Provide the [X, Y] coordinate of the cell's center where the given text is located.  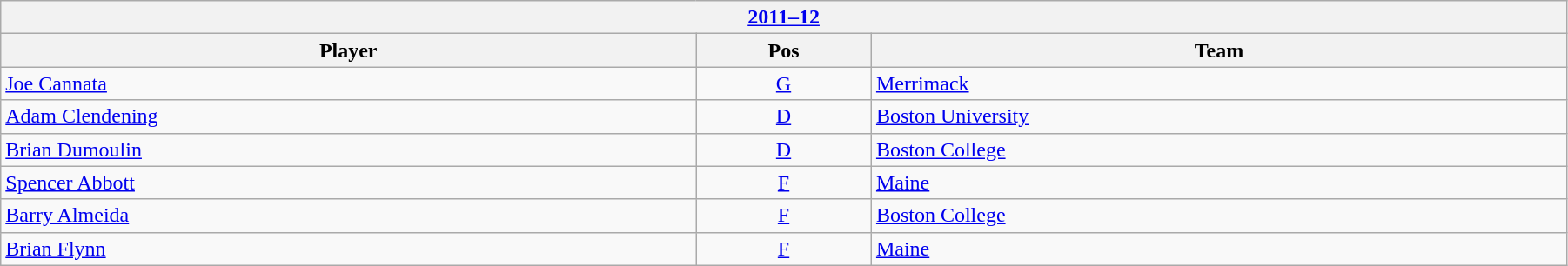
Barry Almeida [348, 216]
Adam Clendening [348, 116]
Brian Flynn [348, 249]
Pos [784, 50]
Brian Dumoulin [348, 150]
2011–12 [784, 17]
Team [1218, 50]
Spencer Abbott [348, 183]
Boston University [1218, 116]
G [784, 83]
Merrimack [1218, 83]
Player [348, 50]
Joe Cannata [348, 83]
